Return the [x, y] coordinate for the center point of the cell that contains the specified text.  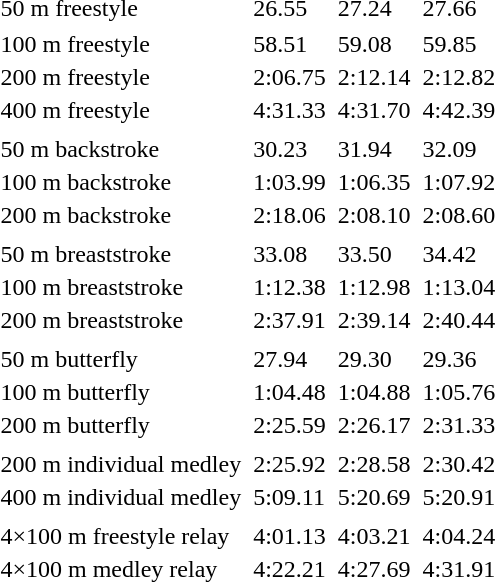
1:06.35 [374, 182]
1:12.38 [290, 287]
59.08 [374, 44]
2:18.06 [290, 215]
2:39.14 [374, 320]
5:09.11 [290, 497]
1:03.99 [290, 182]
2:37.91 [290, 320]
4:31.33 [290, 110]
2:25.92 [290, 464]
4:31.70 [374, 110]
2:28.58 [374, 464]
30.23 [290, 149]
33.08 [290, 254]
29.30 [374, 359]
2:25.59 [290, 425]
2:08.10 [374, 215]
27.94 [290, 359]
1:04.48 [290, 392]
4:03.21 [374, 536]
2:12.14 [374, 77]
31.94 [374, 149]
1:04.88 [374, 392]
33.50 [374, 254]
4:01.13 [290, 536]
5:20.69 [374, 497]
2:06.75 [290, 77]
58.51 [290, 44]
2:26.17 [374, 425]
1:12.98 [374, 287]
